For the text-containing cell, return its midpoint in (x, y) coordinate format. 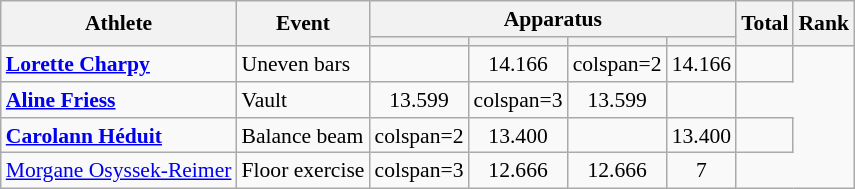
Balance beam (302, 136)
Carolann Héduit (119, 136)
Lorette Charpy (119, 64)
Uneven bars (302, 64)
Floor exercise (302, 171)
7 (702, 171)
Aline Friess (119, 100)
Event (302, 24)
Apparatus (552, 19)
Athlete (119, 24)
Morgane Osyssek-Reimer (119, 171)
Vault (302, 100)
Rank (824, 24)
Total (764, 24)
